Detect which cell encompasses the target text, then output its (x, y) center coordinate. 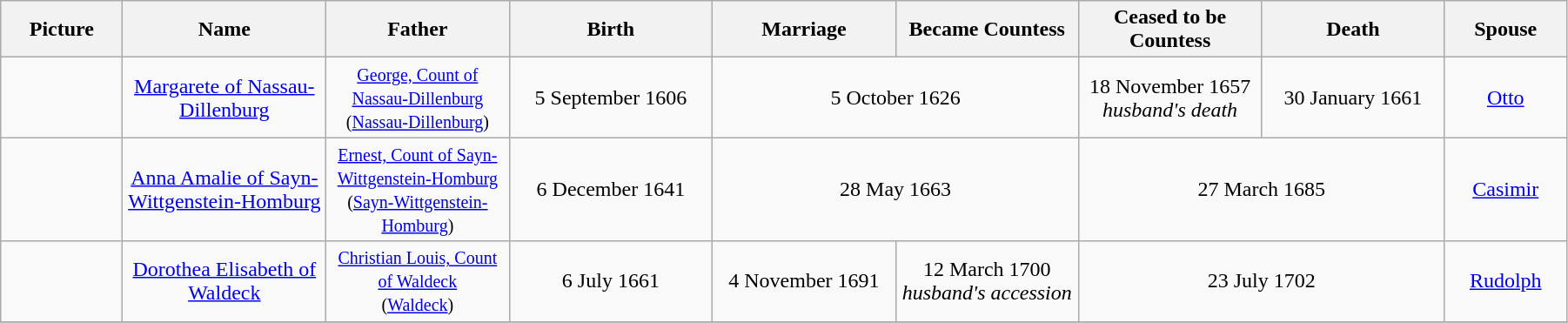
18 November 1657husband's death (1169, 98)
27 March 1685 (1262, 190)
23 July 1702 (1262, 281)
Casimir (1505, 190)
George, Count of Nassau-Dillenburg(Nassau-Dillenburg) (418, 98)
Christian Louis, Count of Waldeck(Waldeck) (418, 281)
28 May 1663 (896, 190)
12 March 1700husband's accession (987, 281)
Picture (62, 30)
6 December 1641 (611, 190)
Name (224, 30)
Ernest, Count of Sayn-Wittgenstein-Homburg(Sayn-Wittgenstein-Homburg) (418, 190)
Otto (1505, 98)
Father (418, 30)
Death (1353, 30)
5 September 1606 (611, 98)
Dorothea Elisabeth of Waldeck (224, 281)
4 November 1691 (804, 281)
Anna Amalie of Sayn-Wittgenstein-Homburg (224, 190)
Birth (611, 30)
Margarete of Nassau-Dillenburg (224, 98)
Became Countess (987, 30)
Ceased to be Countess (1169, 30)
30 January 1661 (1353, 98)
6 July 1661 (611, 281)
Rudolph (1505, 281)
5 October 1626 (896, 98)
Marriage (804, 30)
Spouse (1505, 30)
